Determine the [x, y] coordinate at the center of the cell enclosing the given text.  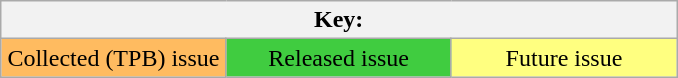
Released issue [338, 58]
Collected (TPB) issue [114, 58]
Key: [339, 20]
Future issue [564, 58]
